Find where the given text appears and provide that cell's center as [x, y] coordinate. 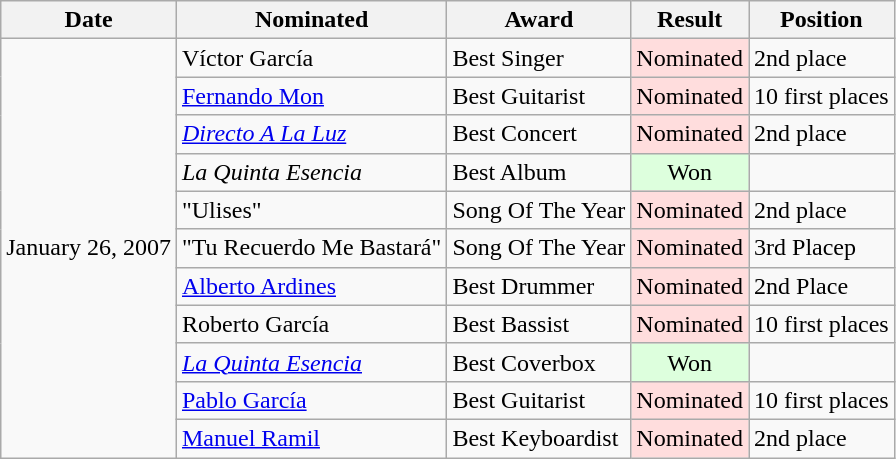
2nd Place [822, 286]
Date [89, 20]
"Tu Recuerdo Me Bastará" [311, 248]
Result [690, 20]
Best Concert [539, 134]
Best Bassist [539, 324]
Best Keyboardist [539, 438]
Fernando Mon [311, 96]
Best Coverbox [539, 362]
Best Drummer [539, 286]
"Ulises" [311, 210]
Pablo García [311, 400]
Award [539, 20]
Roberto García [311, 324]
Best Singer [539, 58]
3rd Placep [822, 248]
Directo A La Luz [311, 134]
Best Album [539, 172]
Position [822, 20]
Alberto Ardines [311, 286]
Víctor García [311, 58]
January 26, 2007 [89, 248]
Manuel Ramil [311, 438]
